Extract the [x, y] coordinate from the center of the cell holding the provided text.  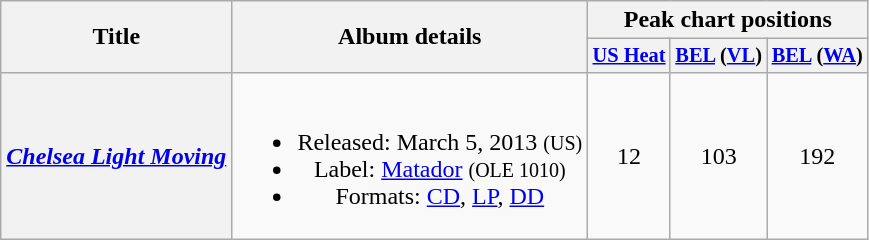
192 [818, 156]
12 [630, 156]
Released: March 5, 2013 (US)Label: Matador (OLE 1010)Formats: CD, LP, DD [410, 156]
BEL (VL) [718, 56]
BEL (WA) [818, 56]
Peak chart positions [728, 20]
Chelsea Light Moving [116, 156]
Title [116, 37]
Album details [410, 37]
103 [718, 156]
US Heat [630, 56]
